Output the (X, Y) coordinate of the center of the cell containing the given text.  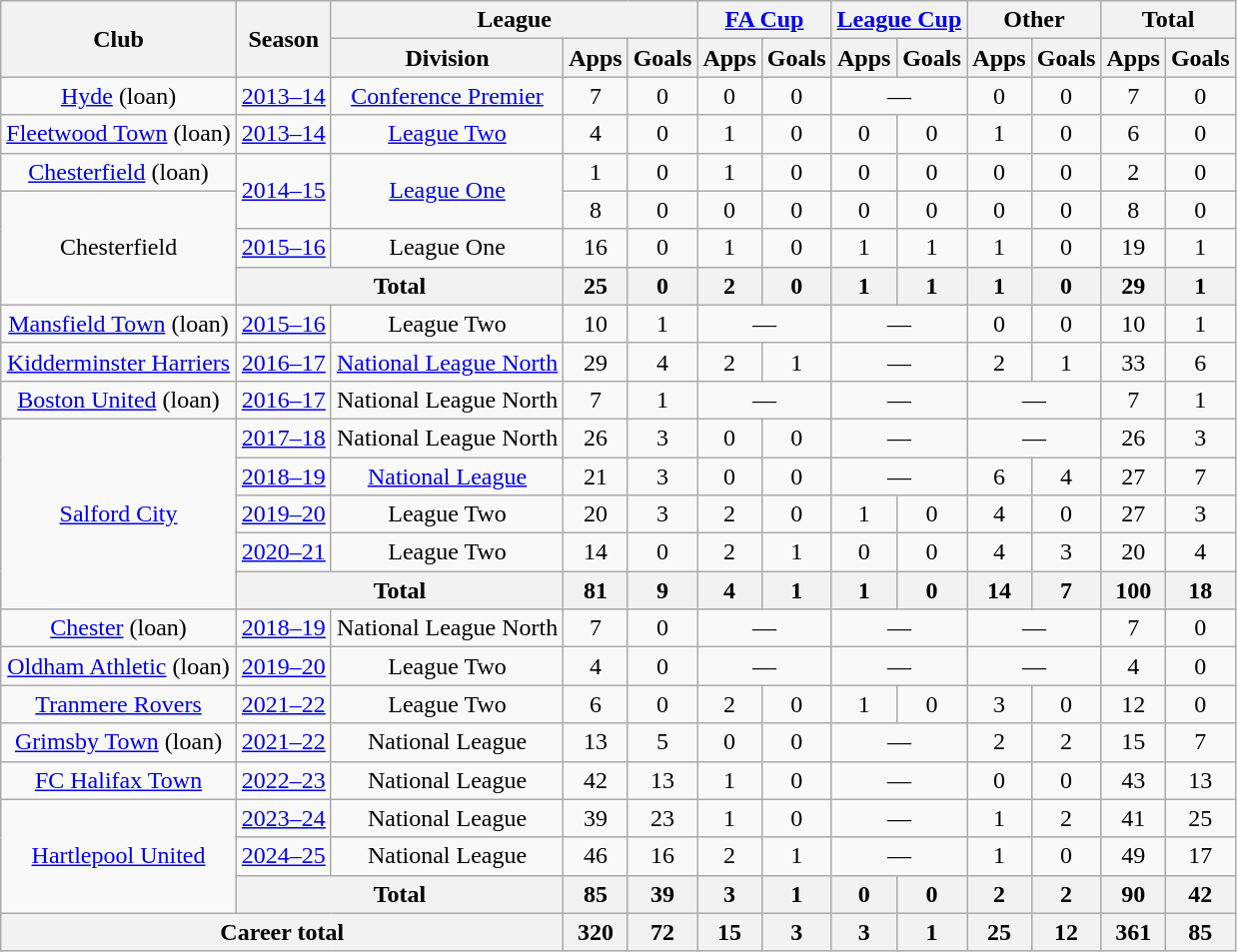
2017–18 (284, 438)
2014–15 (284, 191)
5 (662, 742)
Club (119, 39)
Tranmere Rovers (119, 704)
361 (1133, 932)
Kidderminster Harriers (119, 362)
320 (596, 932)
90 (1133, 894)
81 (596, 590)
19 (1133, 248)
Chesterfield (loan) (119, 172)
Boston United (loan) (119, 400)
FA Cup (764, 20)
43 (1133, 780)
Hyde (loan) (119, 96)
21 (596, 476)
Salford City (119, 513)
Grimsby Town (loan) (119, 742)
Chester (loan) (119, 628)
46 (596, 856)
41 (1133, 818)
Other (1034, 20)
17 (1200, 856)
2024–25 (284, 856)
League Cup (899, 20)
2022–23 (284, 780)
72 (662, 932)
18 (1200, 590)
Conference Premier (447, 96)
Fleetwood Town (loan) (119, 134)
Season (284, 39)
League (514, 20)
Mansfield Town (loan) (119, 324)
100 (1133, 590)
49 (1133, 856)
Career total (282, 932)
Hartlepool United (119, 856)
FC Halifax Town (119, 780)
Oldham Athletic (loan) (119, 666)
2023–24 (284, 818)
9 (662, 590)
33 (1133, 362)
Division (447, 58)
Chesterfield (119, 248)
23 (662, 818)
2020–21 (284, 552)
